Scan for the cell matching the given text and deliver its [x, y] coordinate at center. 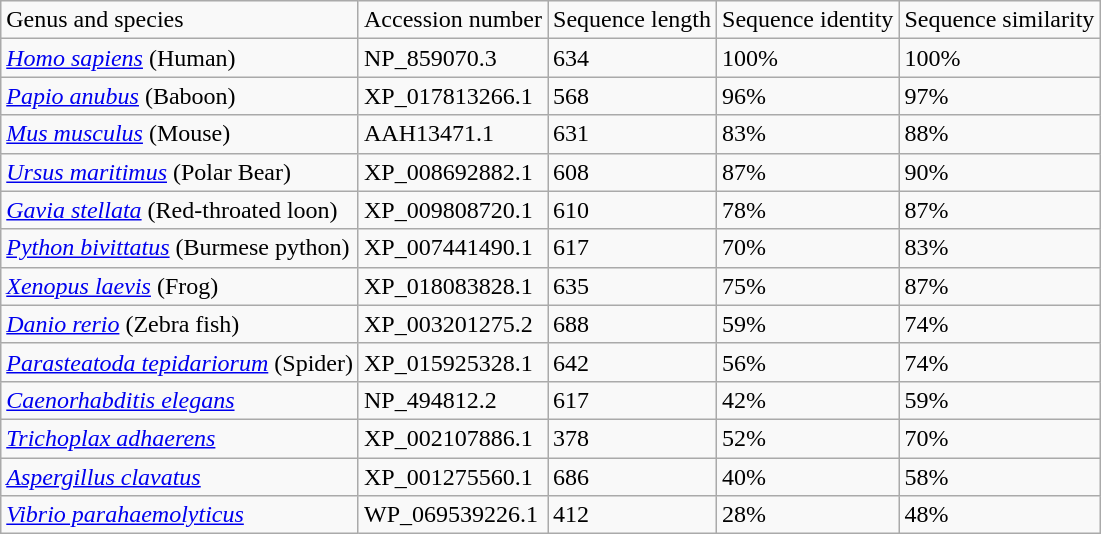
Python bivittatus (Burmese python) [180, 248]
58% [1000, 477]
96% [808, 96]
XP_015925328.1 [452, 362]
28% [808, 515]
Homo sapiens (Human) [180, 58]
Trichoplax adhaerens [180, 438]
XP_001275560.1 [452, 477]
686 [632, 477]
78% [808, 210]
Aspergillus clavatus [180, 477]
412 [632, 515]
Papio anubus (Baboon) [180, 96]
XP_018083828.1 [452, 286]
75% [808, 286]
610 [632, 210]
Ursus maritimus (Polar Bear) [180, 172]
XP_003201275.2 [452, 324]
631 [632, 134]
88% [1000, 134]
635 [632, 286]
NP_494812.2 [452, 400]
Vibrio parahaemolyticus [180, 515]
Xenopus laevis (Frog) [180, 286]
NP_859070.3 [452, 58]
Sequence identity [808, 20]
56% [808, 362]
Sequence length [632, 20]
Gavia stellata (Red-throated loon) [180, 210]
XP_002107886.1 [452, 438]
XP_017813266.1 [452, 96]
52% [808, 438]
Sequence similarity [1000, 20]
XP_008692882.1 [452, 172]
Genus and species [180, 20]
Accession number [452, 20]
568 [632, 96]
Parasteatoda tepidariorum (Spider) [180, 362]
AAH13471.1 [452, 134]
378 [632, 438]
688 [632, 324]
42% [808, 400]
634 [632, 58]
48% [1000, 515]
Caenorhabditis elegans [180, 400]
Danio rerio (Zebra fish) [180, 324]
90% [1000, 172]
608 [632, 172]
97% [1000, 96]
Mus musculus (Mouse) [180, 134]
WP_069539226.1 [452, 515]
XP_007441490.1 [452, 248]
642 [632, 362]
40% [808, 477]
XP_009808720.1 [452, 210]
